Locate the cell with the specified text and output its [X, Y] center coordinate. 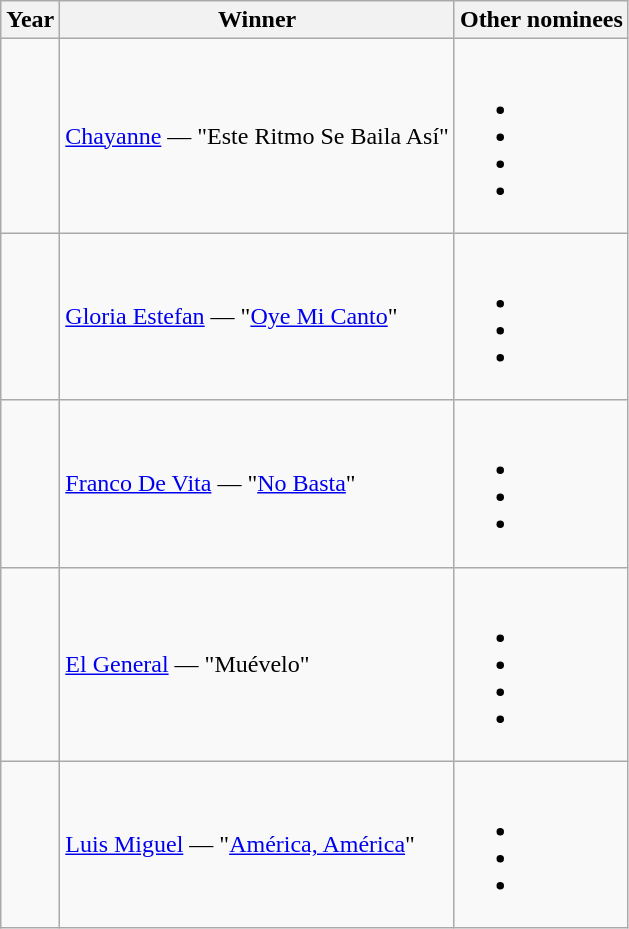
Other nominees [541, 20]
El General — "Muévelo" [258, 664]
Gloria Estefan — "Oye Mi Canto" [258, 316]
Year [30, 20]
Winner [258, 20]
Chayanne — "Este Ritmo Se Baila Así" [258, 136]
Luis Miguel — "América, América" [258, 844]
Franco De Vita — "No Basta" [258, 484]
